Scan for the cell matching the given text and deliver its [X, Y] coordinate at center. 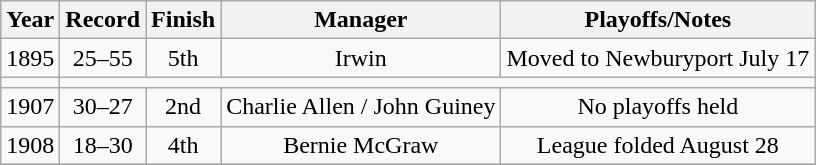
Record [103, 20]
League folded August 28 [658, 145]
30–27 [103, 107]
No playoffs held [658, 107]
Year [30, 20]
Finish [184, 20]
Moved to Newburyport July 17 [658, 58]
18–30 [103, 145]
1908 [30, 145]
Charlie Allen / John Guiney [361, 107]
4th [184, 145]
Playoffs/Notes [658, 20]
Manager [361, 20]
2nd [184, 107]
5th [184, 58]
1907 [30, 107]
Bernie McGraw [361, 145]
1895 [30, 58]
25–55 [103, 58]
Irwin [361, 58]
